From the cell containing the given text, extract its center point as (X, Y) coordinate. 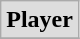
Player (40, 20)
